Extract the [X, Y] coordinate from the center of the cell holding the provided text.  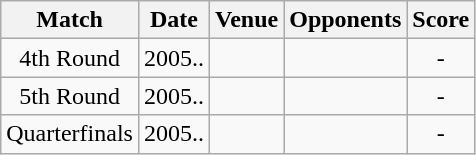
5th Round [70, 96]
4th Round [70, 58]
Venue [246, 20]
Date [174, 20]
Match [70, 20]
Opponents [346, 20]
Score [441, 20]
Quarterfinals [70, 134]
